Extract the (x, y) coordinate from the center of the cell holding the provided text.  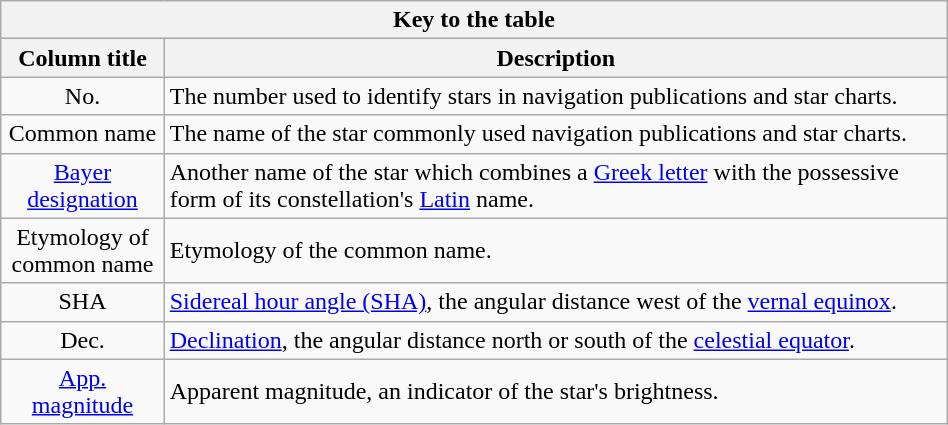
App.magnitude (82, 392)
Common name (82, 134)
Declination, the angular distance north or south of the celestial equator. (556, 340)
Apparent magnitude, an indicator of the star's brightness. (556, 392)
Dec. (82, 340)
Key to the table (474, 20)
Etymology of the common name. (556, 250)
The name of the star commonly used navigation publications and star charts. (556, 134)
SHA (82, 302)
No. (82, 96)
Column title (82, 58)
Description (556, 58)
Sidereal hour angle (SHA), the angular distance west of the vernal equinox. (556, 302)
Bayer designation (82, 186)
The number used to identify stars in navigation publications and star charts. (556, 96)
Etymology ofcommon name (82, 250)
Another name of the star which combines a Greek letter with the possessive form of its constellation's Latin name. (556, 186)
